Return the (X, Y) coordinate for the center point of the cell that contains the specified text.  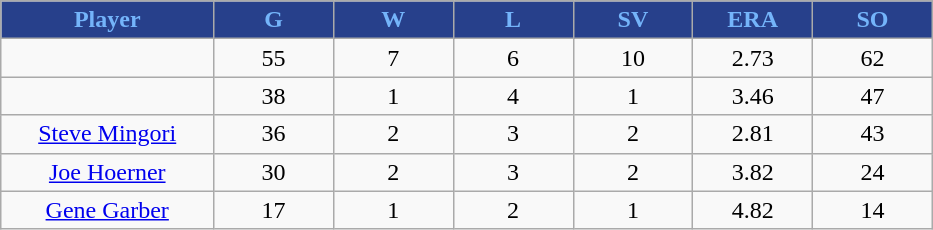
10 (633, 58)
43 (873, 134)
62 (873, 58)
ERA (753, 20)
2.73 (753, 58)
7 (393, 58)
2.81 (753, 134)
3.46 (753, 96)
38 (274, 96)
L (513, 20)
24 (873, 172)
30 (274, 172)
47 (873, 96)
14 (873, 210)
G (274, 20)
W (393, 20)
17 (274, 210)
Player (108, 20)
Joe Hoerner (108, 172)
Steve Mingori (108, 134)
SV (633, 20)
4 (513, 96)
55 (274, 58)
SO (873, 20)
36 (274, 134)
3.82 (753, 172)
Gene Garber (108, 210)
4.82 (753, 210)
6 (513, 58)
